Extract the [X, Y] coordinate from the center of the cell holding the provided text.  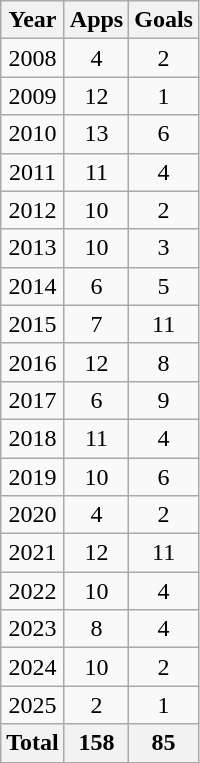
2021 [33, 553]
2018 [33, 438]
85 [164, 743]
2015 [33, 324]
Goals [164, 20]
3 [164, 248]
2010 [33, 134]
5 [164, 286]
2024 [33, 667]
Total [33, 743]
2011 [33, 172]
9 [164, 400]
13 [96, 134]
2012 [33, 210]
2025 [33, 705]
158 [96, 743]
2008 [33, 58]
7 [96, 324]
2016 [33, 362]
2019 [33, 477]
Apps [96, 20]
2014 [33, 286]
2023 [33, 629]
2009 [33, 96]
2020 [33, 515]
2022 [33, 591]
2013 [33, 248]
Year [33, 20]
2017 [33, 400]
